Capture the cell that displays the provided text and extract its [x, y] central coordinate. 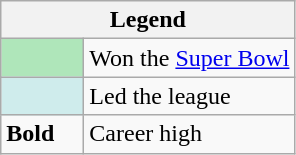
Led the league [190, 96]
Career high [190, 134]
Bold [42, 134]
Won the Super Bowl [190, 58]
Legend [148, 20]
